Pinpoint the cell where the given text exists, returning its [X, Y] midpoint coordinate. 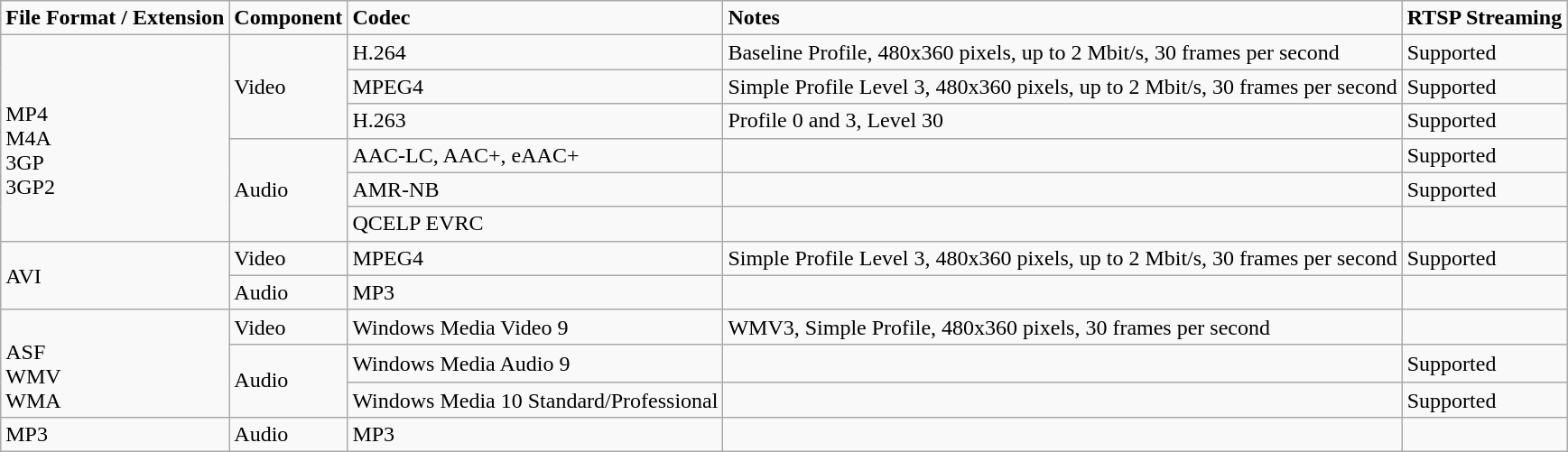
AAC-LC, AAC+, eAAC+ [535, 155]
Baseline Profile, 480x360 pixels, up to 2 Mbit/s, 30 frames per second [1062, 52]
File Format / Extension [116, 18]
H.264 [535, 52]
Windows Media Audio 9 [535, 363]
Windows Media 10 Standard/Professional [535, 400]
MP4M4A3GP3GP2 [116, 138]
WMV3, Simple Profile, 480x360 pixels, 30 frames per second [1062, 327]
QCELP EVRC [535, 224]
ASFWMVWMA [116, 363]
AVI [116, 275]
RTSP Streaming [1484, 18]
Codec [535, 18]
Windows Media Video 9 [535, 327]
H.263 [535, 121]
Profile 0 and 3, Level 30 [1062, 121]
Notes [1062, 18]
Component [289, 18]
AMR-NB [535, 189]
